Extract the (X, Y) coordinate from the center of the cell holding the provided text.  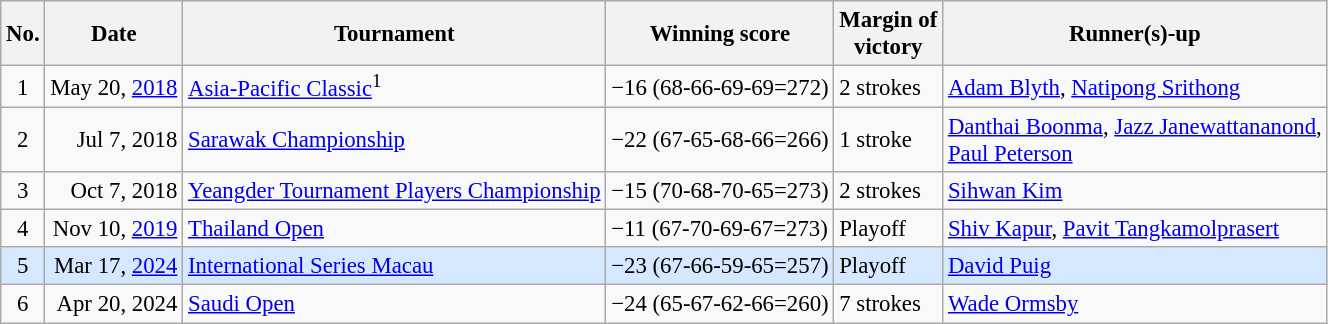
Thailand Open (394, 229)
Date (114, 34)
May 20, 2018 (114, 87)
7 strokes (888, 304)
David Puig (1135, 267)
Jul 7, 2018 (114, 140)
Tournament (394, 34)
4 (23, 229)
3 (23, 191)
Danthai Boonma, Jazz Janewattananond, Paul Peterson (1135, 140)
−16 (68-66-69-69=272) (720, 87)
Margin ofvictory (888, 34)
Mar 17, 2024 (114, 267)
Sarawak Championship (394, 140)
5 (23, 267)
No. (23, 34)
−15 (70-68-70-65=273) (720, 191)
−22 (67-65-68-66=266) (720, 140)
Sihwan Kim (1135, 191)
Asia-Pacific Classic1 (394, 87)
International Series Macau (394, 267)
Saudi Open (394, 304)
1 stroke (888, 140)
1 (23, 87)
Apr 20, 2024 (114, 304)
Wade Ormsby (1135, 304)
Runner(s)-up (1135, 34)
Winning score (720, 34)
Adam Blyth, Natipong Srithong (1135, 87)
Yeangder Tournament Players Championship (394, 191)
Shiv Kapur, Pavit Tangkamolprasert (1135, 229)
Nov 10, 2019 (114, 229)
6 (23, 304)
2 (23, 140)
Oct 7, 2018 (114, 191)
−24 (65-67-62-66=260) (720, 304)
−11 (67-70-69-67=273) (720, 229)
−23 (67-66-59-65=257) (720, 267)
